Detect which cell encompasses the target text, then output its (x, y) center coordinate. 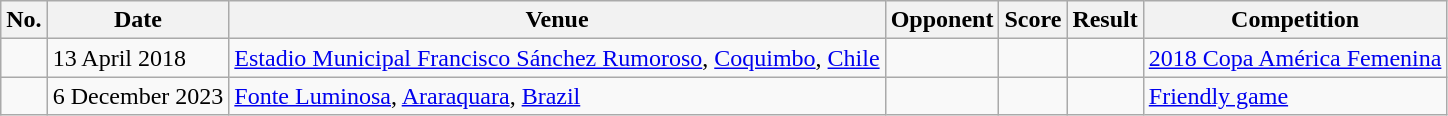
2018 Copa América Femenina (1295, 58)
Score (1033, 20)
6 December 2023 (138, 96)
Opponent (942, 20)
Friendly game (1295, 96)
Venue (557, 20)
No. (24, 20)
Result (1105, 20)
Estadio Municipal Francisco Sánchez Rumoroso, Coquimbo, Chile (557, 58)
Competition (1295, 20)
Fonte Luminosa, Araraquara, Brazil (557, 96)
13 April 2018 (138, 58)
Date (138, 20)
